Capture the cell that displays the provided text and extract its (x, y) central coordinate. 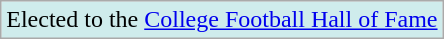
Elected to the College Football Hall of Fame (222, 20)
